Search for the cell housing the specified text and yield its (X, Y) center coordinate. 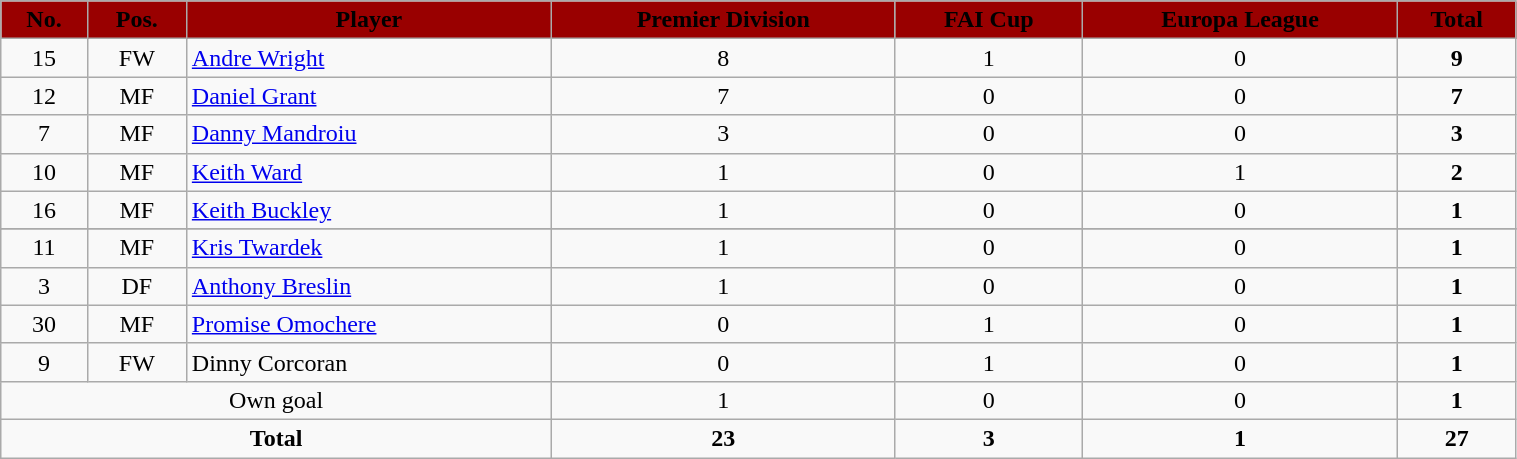
Promise Omochere (368, 324)
23 (723, 438)
11 (44, 248)
Premier Division (723, 20)
10 (44, 172)
Keith Ward (368, 172)
Danny Mandroiu (368, 134)
Player (368, 20)
30 (44, 324)
Pos. (136, 20)
Daniel Grant (368, 96)
FAI Cup (989, 20)
No. (44, 20)
16 (44, 210)
Own goal (276, 400)
12 (44, 96)
8 (723, 58)
Europa League (1240, 20)
DF (136, 286)
27 (1456, 438)
Andre Wright (368, 58)
2 (1456, 172)
Anthony Breslin (368, 286)
Keith Buckley (368, 210)
15 (44, 58)
Kris Twardek (368, 248)
Dinny Corcoran (368, 362)
